From the cell containing the given text, extract its center point as (X, Y) coordinate. 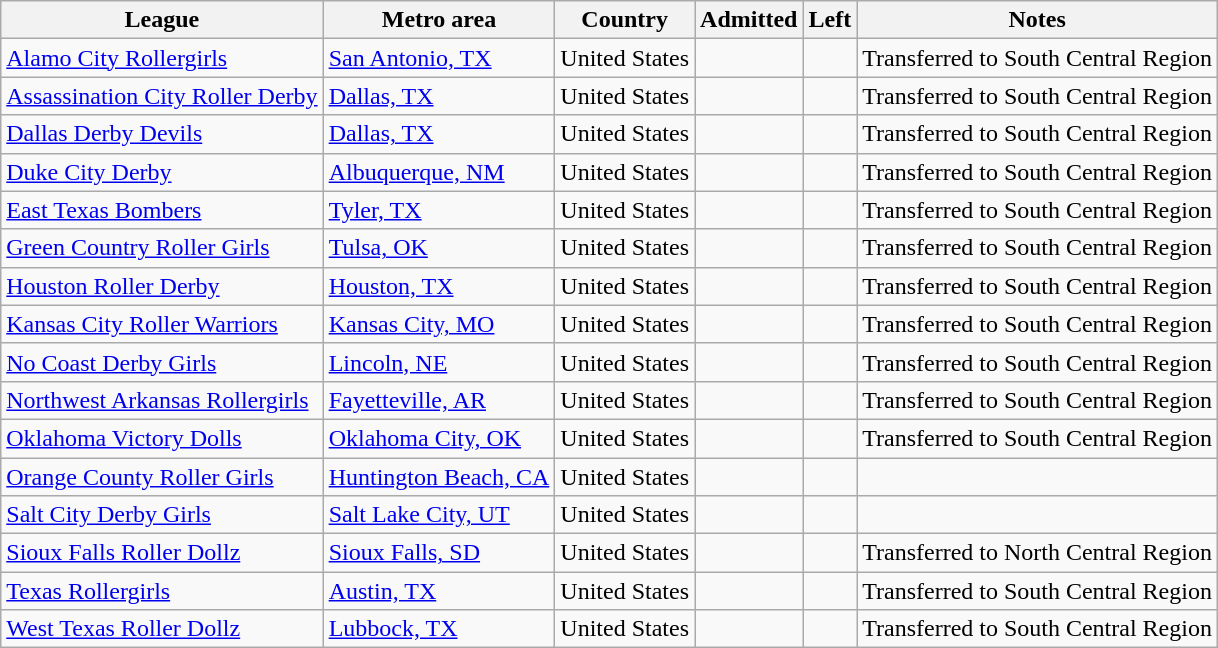
Duke City Derby (162, 172)
Dallas Derby Devils (162, 134)
Salt City Derby Girls (162, 515)
San Antonio, TX (439, 58)
Houston, TX (439, 286)
Metro area (439, 20)
Oklahoma Victory Dolls (162, 438)
Kansas City, MO (439, 324)
Sioux Falls Roller Dollz (162, 553)
Texas Rollergirls (162, 591)
Assassination City Roller Derby (162, 96)
Orange County Roller Girls (162, 477)
Lubbock, TX (439, 629)
Houston Roller Derby (162, 286)
Left (830, 20)
Lincoln, NE (439, 362)
West Texas Roller Dollz (162, 629)
Notes (1038, 20)
Green Country Roller Girls (162, 248)
Kansas City Roller Warriors (162, 324)
Country (625, 20)
Tyler, TX (439, 210)
Salt Lake City, UT (439, 515)
Oklahoma City, OK (439, 438)
Austin, TX (439, 591)
Northwest Arkansas Rollergirls (162, 400)
East Texas Bombers (162, 210)
No Coast Derby Girls (162, 362)
Sioux Falls, SD (439, 553)
Transferred to North Central Region (1038, 553)
Huntington Beach, CA (439, 477)
Admitted (749, 20)
Tulsa, OK (439, 248)
Alamo City Rollergirls (162, 58)
Albuquerque, NM (439, 172)
League (162, 20)
Fayetteville, AR (439, 400)
